Find where the given text appears and provide that cell's center as [x, y] coordinate. 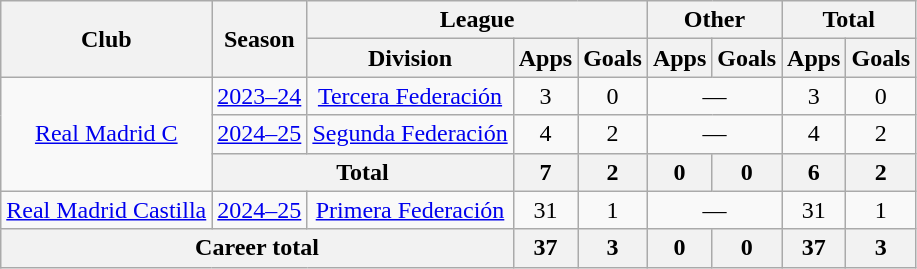
Division [410, 58]
6 [814, 172]
Club [106, 39]
Tercera Federación [410, 96]
7 [545, 172]
Season [260, 39]
Real Madrid C [106, 134]
Career total [257, 248]
Real Madrid Castilla [106, 210]
Segunda Federación [410, 134]
Primera Federación [410, 210]
League [478, 20]
2023–24 [260, 96]
Other [714, 20]
